Extract the [X, Y] coordinate from the center of the cell holding the provided text.  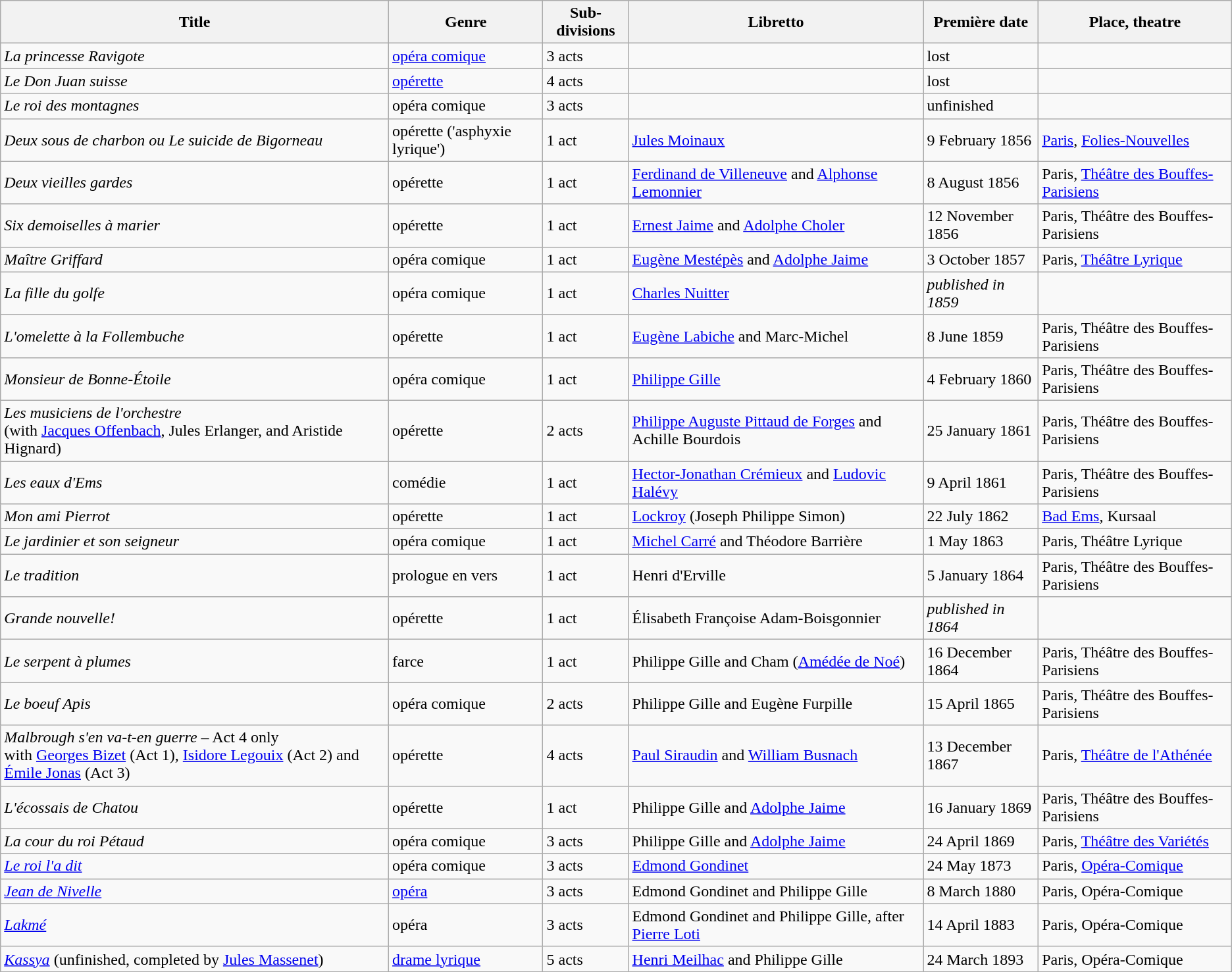
Michel Carré and Théodore Barrière [776, 542]
prologue en vers [466, 575]
9 February 1856 [981, 140]
14 April 1883 [981, 925]
published in 1859 [981, 294]
unfinished [981, 106]
Eugène Mestépès and Adolphe Jaime [776, 259]
24 April 1869 [981, 841]
Ernest Jaime and Adolphe Choler [776, 225]
Mon ami Pierrot [195, 517]
Deux sous de charbon ou Le suicide de Bigorneau [195, 140]
8 June 1859 [981, 336]
opérette ('asphyxie lyrique') [466, 140]
Philippe Gille and Eugène Furpille [776, 704]
Libretto [776, 22]
Les musiciens de l'orchestre(with Jacques Offenbach, Jules Erlanger, and Aristide Hignard) [195, 430]
Grande nouvelle! [195, 619]
Edmond Gondinet and Philippe Gille, after Pierre Loti [776, 925]
Paris, Théâtre de l'Athénée [1135, 755]
Paul Siraudin and William Busnach [776, 755]
24 March 1893 [981, 959]
Maître Griffard [195, 259]
Le Don Juan suisse [195, 81]
4 February 1860 [981, 379]
16 January 1869 [981, 807]
Henri d'Erville [776, 575]
Lakmé [195, 925]
12 November 1856 [981, 225]
farce [466, 661]
La fille du golfe [195, 294]
comédie [466, 482]
Le boeuf Apis [195, 704]
Philippe Gille and Cham (Amédée de Noé) [776, 661]
Ferdinand de Villeneuve and Alphonse Lemonnier [776, 183]
Monsieur de Bonne-Étoile [195, 379]
Élisabeth Françoise Adam-Boisgonnier [776, 619]
Le tradition [195, 575]
Place, theatre [1135, 22]
Eugène Labiche and Marc-Michel [776, 336]
25 January 1861 [981, 430]
L'écossais de Chatou [195, 807]
Charles Nuitter [776, 294]
1 May 1863 [981, 542]
L'omelette à la Follembuche [195, 336]
9 April 1861 [981, 482]
22 July 1862 [981, 517]
published in 1864 [981, 619]
Philippe Auguste Pittaud de Forges and Achille Bourdois [776, 430]
24 May 1873 [981, 866]
Les eaux d'Ems [195, 482]
Henri Meilhac and Philippe Gille [776, 959]
Philippe Gille [776, 379]
drame lyrique [466, 959]
Bad Ems, Kursaal [1135, 517]
Title [195, 22]
Jules Moinaux [776, 140]
Paris, Folies-Nouvelles [1135, 140]
16 December 1864 [981, 661]
13 December 1867 [981, 755]
15 April 1865 [981, 704]
5 January 1864 [981, 575]
Sub­divisions [586, 22]
8 March 1880 [981, 891]
La cour du roi Pétaud [195, 841]
Edmond Gondinet and Philippe Gille [776, 891]
Lockroy (Joseph Philippe Simon) [776, 517]
Le serpent à plumes [195, 661]
Genre [466, 22]
Malbrough s'en va-t-en guerre – Act 4 onlywith Georges Bizet (Act 1), Isidore Legouix (Act 2) and Émile Jonas (Act 3) [195, 755]
Edmond Gondinet [776, 866]
Jean de Nivelle [195, 891]
Paris, Théâtre des Variétés [1135, 841]
Kassya (unfinished, completed by Jules Massenet) [195, 959]
Le roi l'a dit [195, 866]
3 October 1857 [981, 259]
Le jardinier et son seigneur [195, 542]
Le roi des montagnes [195, 106]
Deux vieilles gardes [195, 183]
5 acts [586, 959]
8 August 1856 [981, 183]
Première date [981, 22]
La princesse Ravigote [195, 56]
Six demoiselles à marier [195, 225]
Hector-Jonathan Crémieux and Ludovic Halévy [776, 482]
